Detect which cell encompasses the target text, then output its [X, Y] center coordinate. 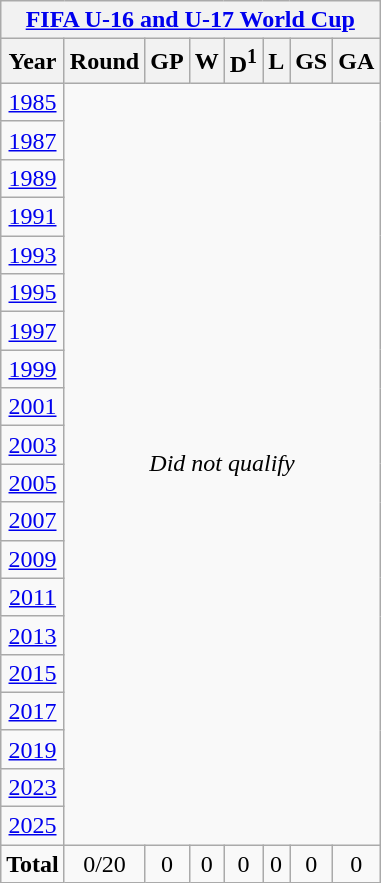
1985 [33, 102]
2007 [33, 521]
Did not qualify [222, 464]
2003 [33, 445]
Round [104, 62]
2019 [33, 749]
2009 [33, 559]
Total [33, 864]
2013 [33, 635]
L [276, 62]
D1 [243, 62]
FIFA U-16 and U-17 World Cup [190, 20]
2017 [33, 711]
2011 [33, 597]
0/20 [104, 864]
Year [33, 62]
1991 [33, 217]
2023 [33, 787]
2005 [33, 483]
1989 [33, 178]
GA [356, 62]
1997 [33, 331]
2015 [33, 673]
GS [312, 62]
1999 [33, 369]
1987 [33, 140]
2001 [33, 407]
W [206, 62]
1993 [33, 255]
GP [167, 62]
1995 [33, 293]
2025 [33, 826]
